Locate the cell with the specified text and output its [x, y] center coordinate. 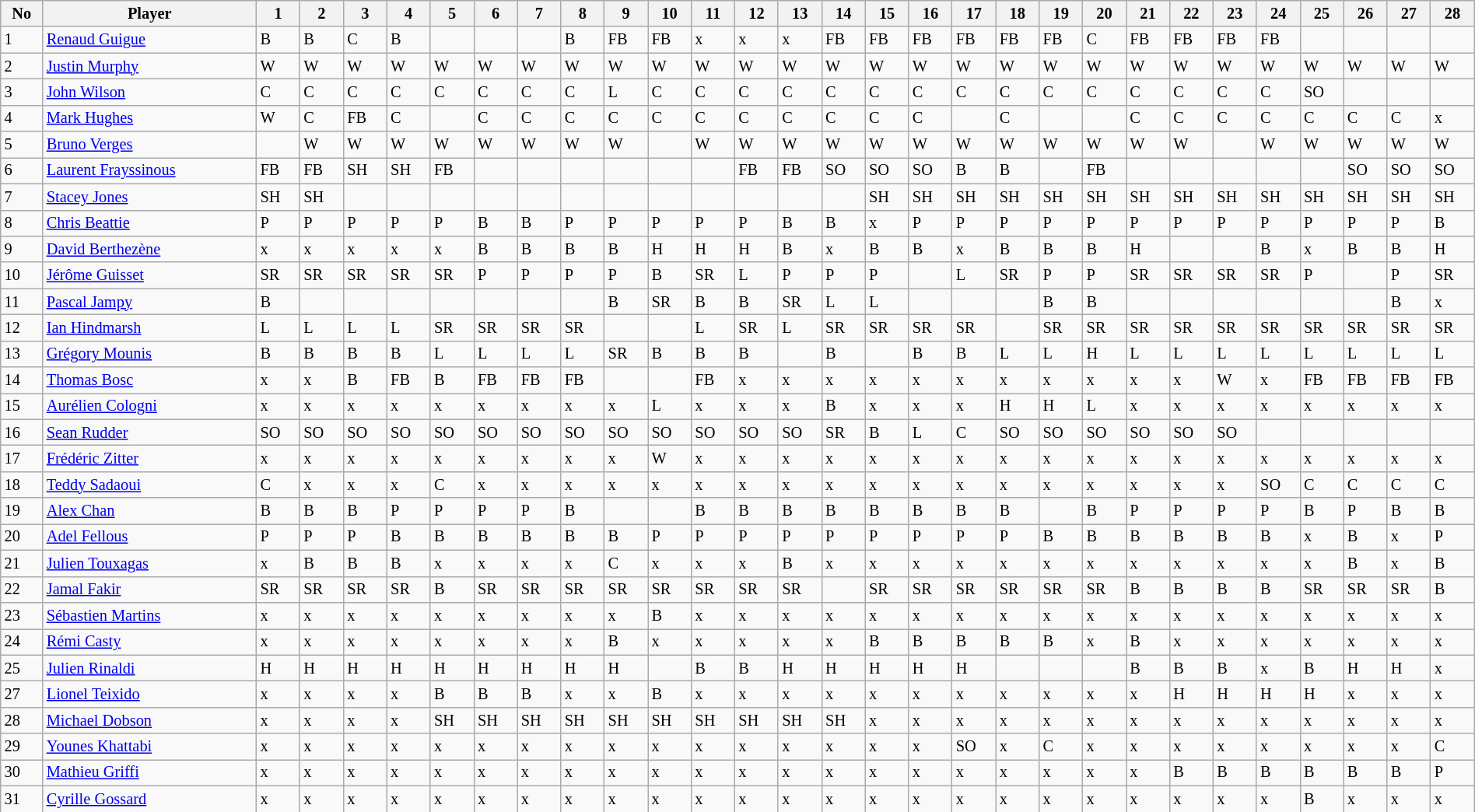
Alex Chan [149, 511]
Jérôme Guisset [149, 275]
No [22, 13]
Julien Rinaldi [149, 668]
Cyrille Gossard [149, 799]
Thomas Bosc [149, 380]
Mark Hughes [149, 118]
Ian Hindmarsh [149, 327]
Teddy Sadaoui [149, 485]
Pascal Jampy [149, 302]
Frédéric Zitter [149, 458]
31 [22, 799]
Lionel Teixido [149, 694]
Player [149, 13]
Julien Touxagas [149, 563]
Aurélien Cologni [149, 406]
Sean Rudder [149, 432]
Younes Khattabi [149, 747]
Chris Beattie [149, 223]
Adel Fellous [149, 537]
Justin Murphy [149, 66]
Michael Dobson [149, 720]
Mathieu Griffi [149, 772]
Bruno Verges [149, 145]
Rémi Casty [149, 642]
John Wilson [149, 92]
26 [1365, 13]
Stacey Jones [149, 197]
Sébastien Martins [149, 615]
29 [22, 747]
David Berthezène [149, 249]
Jamal Fakir [149, 590]
30 [22, 772]
Laurent Frayssinous [149, 170]
Grégory Mounis [149, 354]
Renaud Guigue [149, 40]
